Extract the [X, Y] coordinate from the center of the cell holding the provided text.  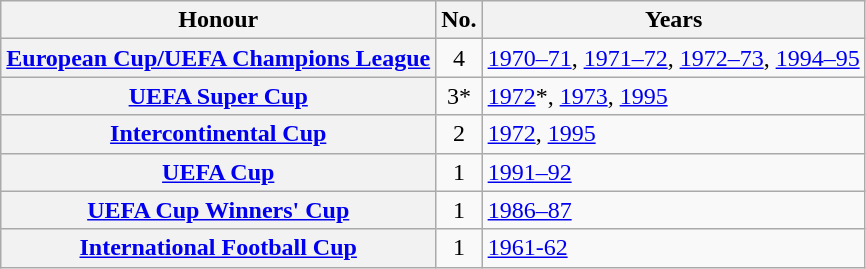
Honour [218, 20]
1972, 1995 [674, 134]
2 [459, 134]
1986–87 [674, 210]
No. [459, 20]
1972*, 1973, 1995 [674, 96]
4 [459, 58]
UEFA Super Cup [218, 96]
UEFA Cup [218, 172]
1970–71, 1971–72, 1972–73, 1994–95 [674, 58]
International Football Cup [218, 248]
Years [674, 20]
1961-62 [674, 248]
UEFA Cup Winners' Cup [218, 210]
1991–92 [674, 172]
Intercontinental Cup [218, 134]
European Cup/UEFA Champions League [218, 58]
3* [459, 96]
